Find where the given text appears and provide that cell's center as (X, Y) coordinate. 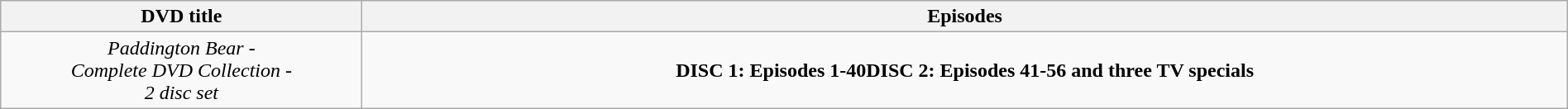
DVD title (182, 17)
Paddington Bear -Complete DVD Collection -2 disc set (182, 70)
DISC 1: Episodes 1-40DISC 2: Episodes 41-56 and three TV specials (964, 70)
Episodes (964, 17)
